Locate the cell with the specified text and output its [x, y] center coordinate. 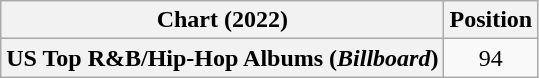
US Top R&B/Hip-Hop Albums (Billboard) [222, 58]
94 [491, 58]
Position [491, 20]
Chart (2022) [222, 20]
